Locate the cell with the specified text and output its (x, y) center coordinate. 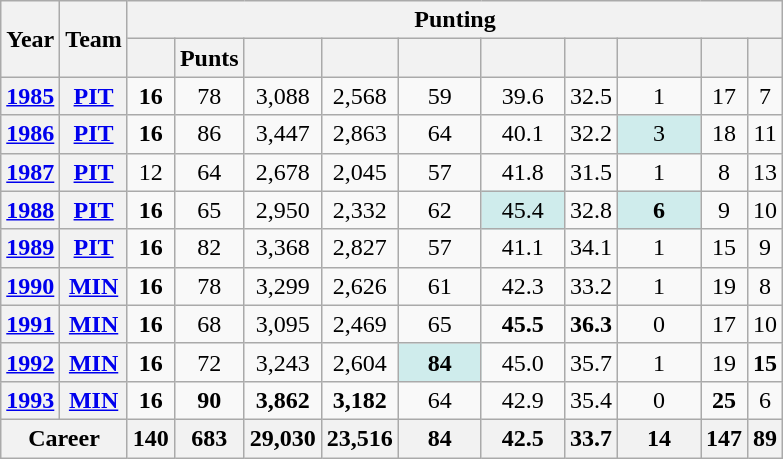
31.5 (590, 172)
1985 (30, 96)
3,299 (282, 286)
2,678 (282, 172)
11 (766, 134)
1986 (30, 134)
59 (440, 96)
32.2 (590, 134)
2,568 (360, 96)
2,863 (360, 134)
3,447 (282, 134)
2,626 (360, 286)
Career (64, 438)
45.4 (522, 210)
1991 (30, 324)
147 (724, 438)
14 (658, 438)
12 (150, 172)
41.1 (522, 248)
35.7 (590, 362)
Year (30, 39)
1992 (30, 362)
33.2 (590, 286)
2,950 (282, 210)
3 (658, 134)
39.6 (522, 96)
1990 (30, 286)
7 (766, 96)
34.1 (590, 248)
3,088 (282, 96)
Team (94, 39)
Punting (454, 20)
683 (209, 438)
3,368 (282, 248)
42.3 (522, 286)
3,862 (282, 400)
68 (209, 324)
2,827 (360, 248)
23,516 (360, 438)
72 (209, 362)
2,045 (360, 172)
40.1 (522, 134)
1993 (30, 400)
42.5 (522, 438)
3,095 (282, 324)
18 (724, 134)
2,332 (360, 210)
61 (440, 286)
1988 (30, 210)
33.7 (590, 438)
3,243 (282, 362)
41.8 (522, 172)
42.9 (522, 400)
86 (209, 134)
2,604 (360, 362)
2,469 (360, 324)
82 (209, 248)
36.3 (590, 324)
35.4 (590, 400)
32.8 (590, 210)
90 (209, 400)
45.5 (522, 324)
13 (766, 172)
45.0 (522, 362)
Punts (209, 58)
25 (724, 400)
3,182 (360, 400)
29,030 (282, 438)
32.5 (590, 96)
62 (440, 210)
89 (766, 438)
1987 (30, 172)
140 (150, 438)
1989 (30, 248)
